Extract the (X, Y) coordinate from the center of the cell holding the provided text.  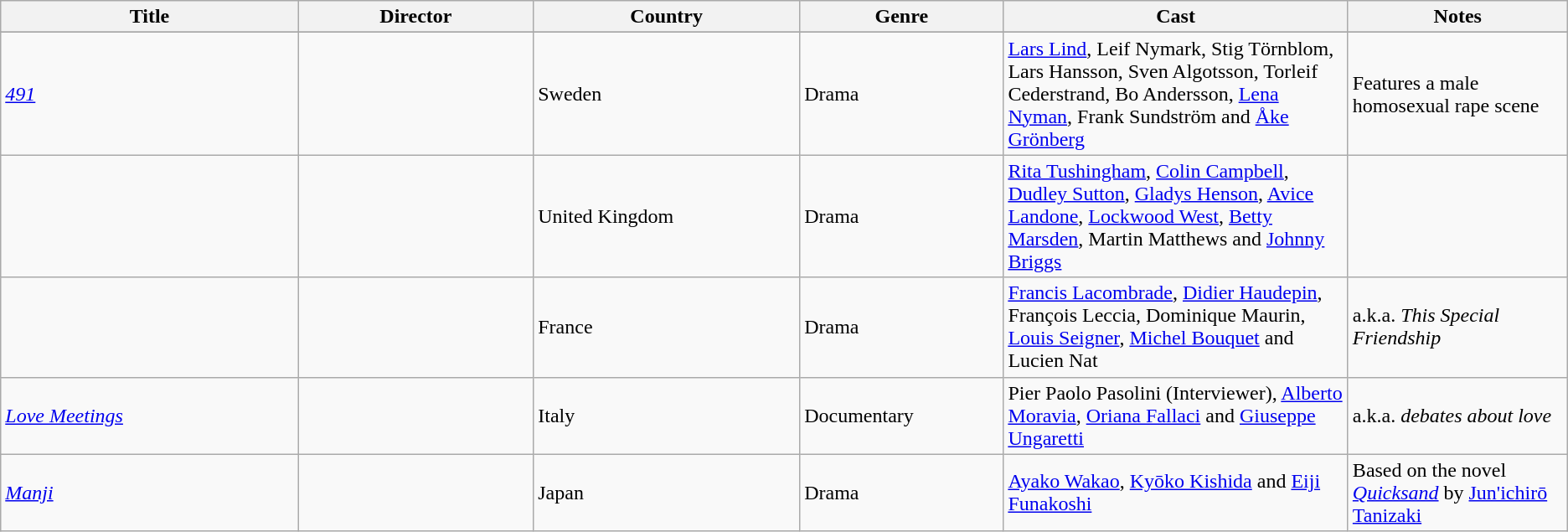
a.k.a. This Special Friendship (1457, 327)
Documentary (901, 416)
Sweden (667, 94)
Pier Paolo Pasolini (Interviewer), Alberto Moravia, Oriana Fallaci and Giuseppe Ungaretti (1176, 416)
Notes (1457, 17)
Lars Lind, Leif Nymark, Stig Törnblom, Lars Hansson, Sven Algotsson, Torleif Cederstrand, Bo Andersson, Lena Nyman, Frank Sundström and Åke Grönberg (1176, 94)
Francis Lacombrade, Didier Haudepin, François Leccia, Dominique Maurin, Louis Seigner, Michel Bouquet and Lucien Nat (1176, 327)
Cast (1176, 17)
Japan (667, 493)
491 (149, 94)
Ayako Wakao, Kyōko Kishida and Eiji Funakoshi (1176, 493)
Based on the novel Quicksand by Jun'ichirō Tanizaki (1457, 493)
Rita Tushingham, Colin Campbell, Dudley Sutton, Gladys Henson, Avice Landone, Lockwood West, Betty Marsden, Martin Matthews and Johnny Briggs (1176, 216)
Italy (667, 416)
France (667, 327)
Director (415, 17)
Features a male homosexual rape scene (1457, 94)
Love Meetings (149, 416)
Genre (901, 17)
Country (667, 17)
a.k.a. debates about love (1457, 416)
Manji (149, 493)
Title (149, 17)
United Kingdom (667, 216)
